Capture the cell that displays the provided text and extract its [X, Y] central coordinate. 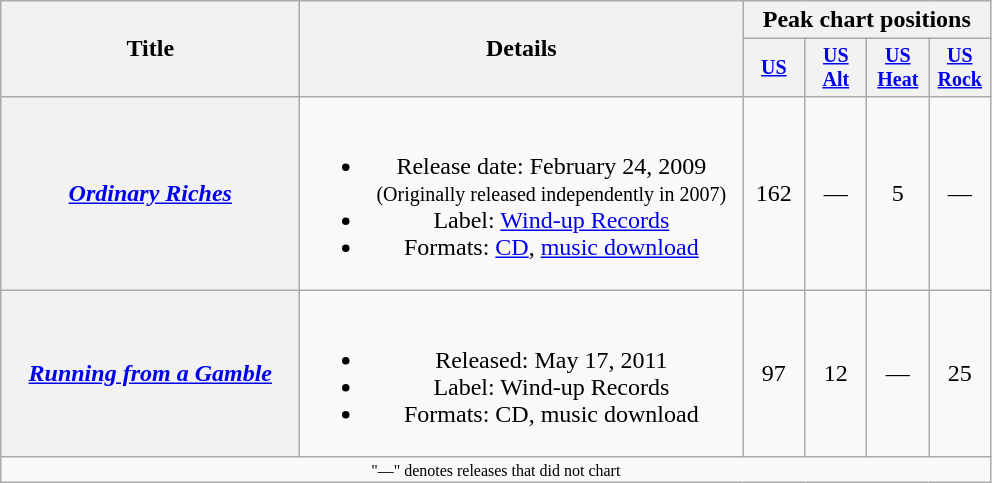
US [774, 68]
5 [898, 193]
Running from a Gamble [150, 374]
Ordinary Riches [150, 193]
162 [774, 193]
Title [150, 49]
Released: May 17, 2011Label: Wind-up RecordsFormats: CD, music download [522, 374]
12 [836, 374]
"—" denotes releases that did not chart [496, 469]
USHeat [898, 68]
US Rock [960, 68]
USAlt [836, 68]
97 [774, 374]
Details [522, 49]
25 [960, 374]
Release date: February 24, 2009 (Originally released independently in 2007)Label: Wind-up RecordsFormats: CD, music download [522, 193]
Peak chart positions [867, 20]
